Output the (x, y) coordinate of the center of the cell containing the given text.  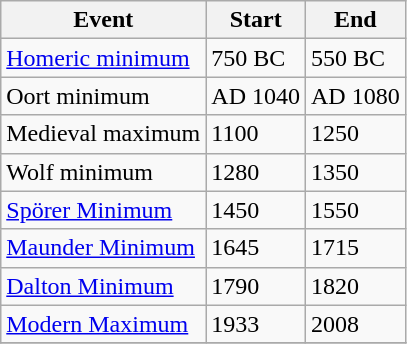
AD 1040 (256, 96)
Wolf minimum (104, 172)
550 BC (356, 58)
1250 (356, 134)
Event (104, 20)
1280 (256, 172)
1550 (356, 210)
AD 1080 (356, 96)
Dalton Minimum (104, 286)
End (356, 20)
Homeric minimum (104, 58)
1790 (256, 286)
1100 (256, 134)
1350 (356, 172)
2008 (356, 324)
1645 (256, 248)
Spörer Minimum (104, 210)
Oort minimum (104, 96)
1933 (256, 324)
1715 (356, 248)
Start (256, 20)
Maunder Minimum (104, 248)
Medieval maximum (104, 134)
1450 (256, 210)
750 BC (256, 58)
Modern Maximum (104, 324)
1820 (356, 286)
